Identify which cell holds the provided text, then report its (X, Y) central coordinate. 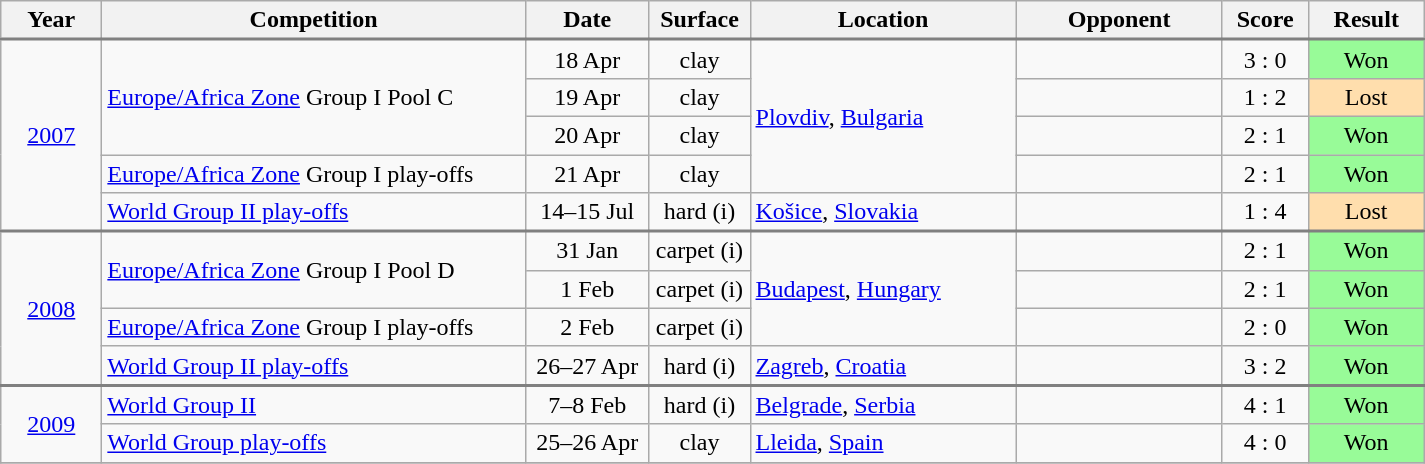
Europe/Africa Zone Group I Pool D (314, 270)
20 Apr (587, 135)
2 : 0 (1265, 327)
2008 (52, 308)
Belgrade, Serbia (883, 404)
7–8 Feb (587, 404)
Score (1265, 20)
Competition (314, 20)
18 Apr (587, 60)
1 : 2 (1265, 97)
1 Feb (587, 289)
Europe/Africa Zone Group I Pool C (314, 98)
Year (52, 20)
World Group II (314, 404)
2009 (52, 424)
Zagreb, Croatia (883, 366)
Lleida, Spain (883, 443)
World Group play-offs (314, 443)
Plovdiv, Bulgaria (883, 116)
3 : 0 (1265, 60)
Košice, Slovakia (883, 212)
25–26 Apr (587, 443)
21 Apr (587, 173)
2007 (52, 136)
19 Apr (587, 97)
4 : 0 (1265, 443)
Surface (700, 20)
Result (1366, 20)
2 Feb (587, 327)
1 : 4 (1265, 212)
14–15 Jul (587, 212)
Date (587, 20)
31 Jan (587, 250)
Location (883, 20)
Opponent (1119, 20)
26–27 Apr (587, 366)
4 : 1 (1265, 404)
3 : 2 (1265, 366)
Budapest, Hungary (883, 288)
